Return the (x, y) coordinate for the center point of the cell that contains the specified text.  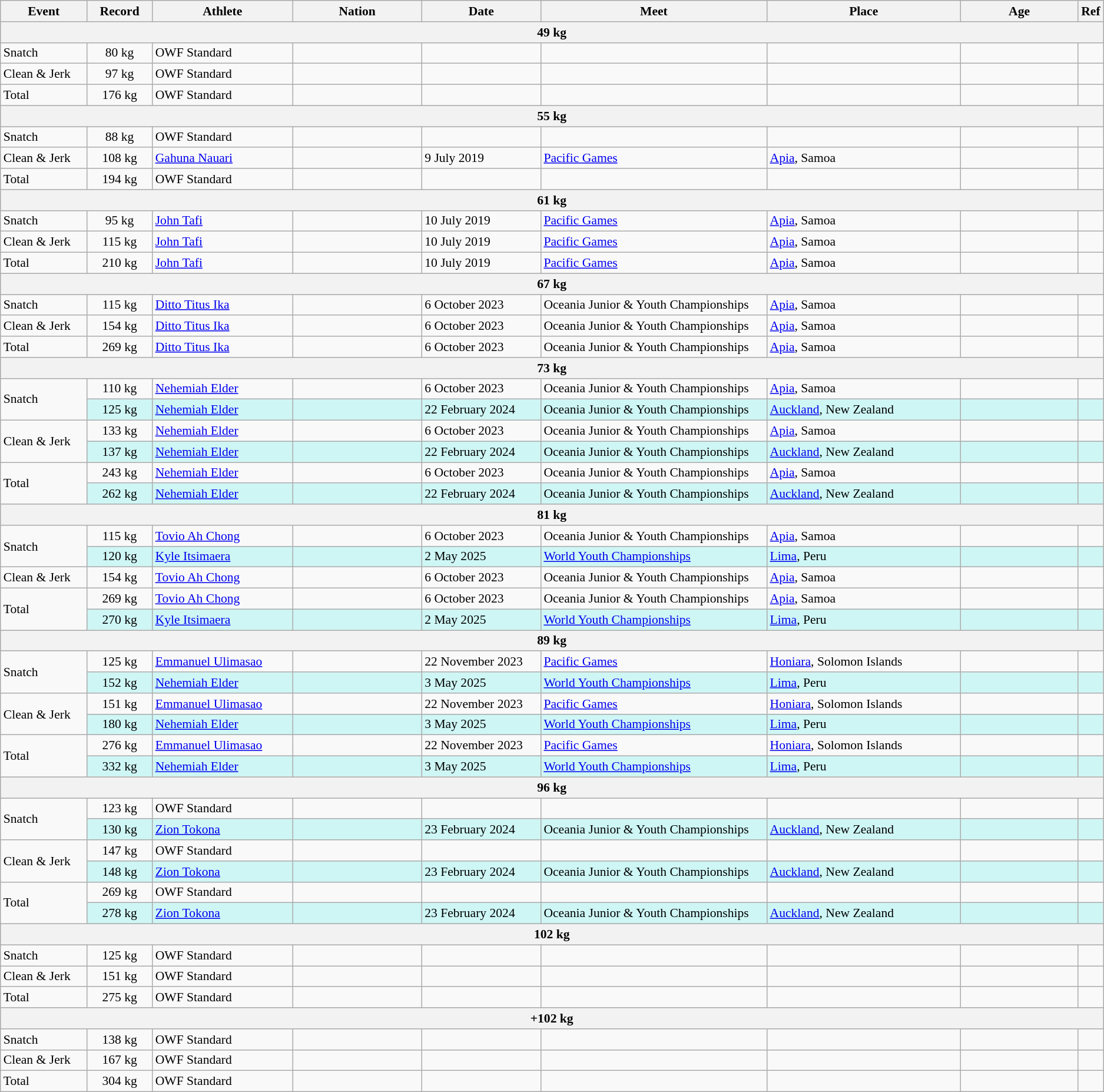
Gahuna Nauari (223, 158)
108 kg (120, 158)
97 kg (120, 74)
176 kg (120, 95)
180 kg (120, 724)
120 kg (120, 557)
89 kg (552, 641)
332 kg (120, 767)
130 kg (120, 830)
167 kg (120, 1060)
49 kg (552, 32)
137 kg (120, 452)
Ref (1090, 11)
262 kg (120, 494)
152 kg (120, 683)
95 kg (120, 221)
Meet (654, 11)
96 kg (552, 787)
Date (481, 11)
138 kg (120, 1040)
210 kg (120, 263)
148 kg (120, 872)
123 kg (120, 809)
81 kg (552, 515)
73 kg (552, 368)
275 kg (120, 998)
102 kg (552, 935)
133 kg (120, 431)
278 kg (120, 914)
9 July 2019 (481, 158)
+102 kg (552, 1018)
55 kg (552, 116)
Nation (357, 11)
80 kg (120, 53)
194 kg (120, 179)
88 kg (120, 137)
270 kg (120, 620)
Age (1019, 11)
67 kg (552, 284)
276 kg (120, 746)
Athlete (223, 11)
Place (864, 11)
Record (120, 11)
110 kg (120, 389)
Event (44, 11)
304 kg (120, 1081)
147 kg (120, 851)
243 kg (120, 473)
61 kg (552, 200)
